Locate the cell with the specified text and output its [x, y] center coordinate. 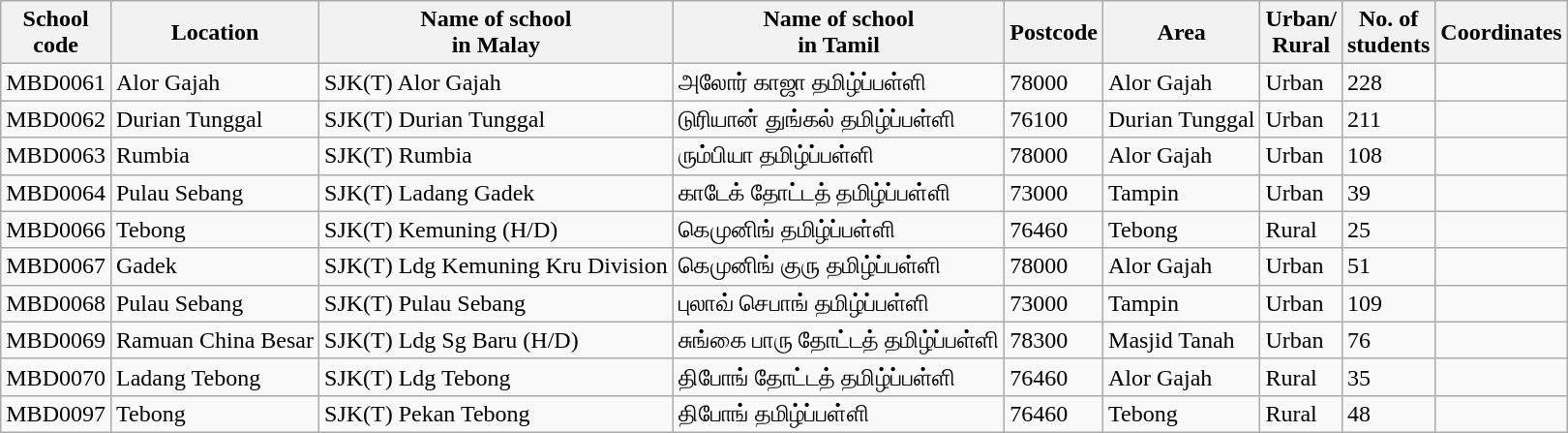
MBD0070 [56, 377]
25 [1388, 230]
SJK(T) Ldg Sg Baru (H/D) [497, 340]
SJK(T) Kemuning (H/D) [497, 230]
76100 [1054, 119]
SJK(T) Pekan Tebong [497, 414]
Ladang Tebong [215, 377]
MBD0097 [56, 414]
MBD0066 [56, 230]
ரும்பியா தமிழ்ப்பள்ளி [838, 156]
Name of schoolin Malay [497, 33]
MBD0062 [56, 119]
SJK(T) Ldg Tebong [497, 377]
108 [1388, 156]
MBD0069 [56, 340]
51 [1388, 266]
Schoolcode [56, 33]
228 [1388, 82]
SJK(T) Durian Tunggal [497, 119]
SJK(T) Ladang Gadek [497, 193]
211 [1388, 119]
கெமுனிங் தமிழ்ப்பள்ளி [838, 230]
48 [1388, 414]
SJK(T) Pulau Sebang [497, 303]
Gadek [215, 266]
Coordinates [1501, 33]
Ramuan China Besar [215, 340]
கெமுனிங் குரு தமிழ்ப்பள்ளி [838, 266]
MBD0063 [56, 156]
Area [1182, 33]
SJK(T) Ldg Kemuning Kru Division [497, 266]
109 [1388, 303]
Postcode [1054, 33]
78300 [1054, 340]
புலாவ் செபாங் தமிழ்ப்பள்ளி [838, 303]
76 [1388, 340]
Rumbia [215, 156]
காடேக் தோட்டத் தமிழ்ப்பள்ளி [838, 193]
No. ofstudents [1388, 33]
அலோர் காஜா தமிழ்ப்பள்ளி [838, 82]
திபோங் தமிழ்ப்பள்ளி [838, 414]
டுரியான் துங்கல் தமிழ்ப்பள்ளி [838, 119]
SJK(T) Rumbia [497, 156]
திபோங் தோட்டத் தமிழ்ப்பள்ளி [838, 377]
Location [215, 33]
MBD0068 [56, 303]
Masjid Tanah [1182, 340]
MBD0067 [56, 266]
SJK(T) Alor Gajah [497, 82]
Name of schoolin Tamil [838, 33]
MBD0061 [56, 82]
39 [1388, 193]
MBD0064 [56, 193]
சுங்கை பாரு தோட்டத் தமிழ்ப்பள்ளி [838, 340]
35 [1388, 377]
Urban/Rural [1301, 33]
